For the text-containing cell, return its midpoint in (x, y) coordinate format. 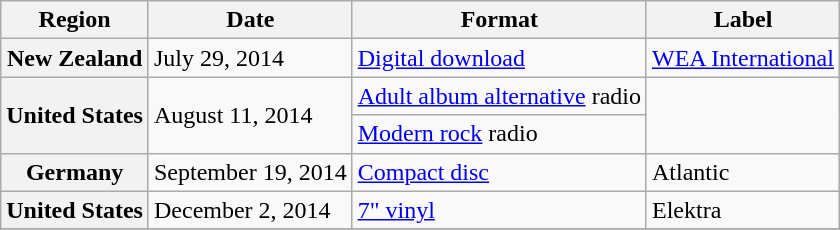
Label (742, 20)
Adult album alternative radio (499, 96)
December 2, 2014 (250, 210)
Format (499, 20)
August 11, 2014 (250, 115)
Date (250, 20)
New Zealand (75, 58)
7" vinyl (499, 210)
July 29, 2014 (250, 58)
WEA International (742, 58)
Compact disc (499, 172)
Atlantic (742, 172)
Digital download (499, 58)
Germany (75, 172)
Region (75, 20)
Modern rock radio (499, 134)
September 19, 2014 (250, 172)
Elektra (742, 210)
